Extract the [X, Y] coordinate from the center of the cell holding the provided text.  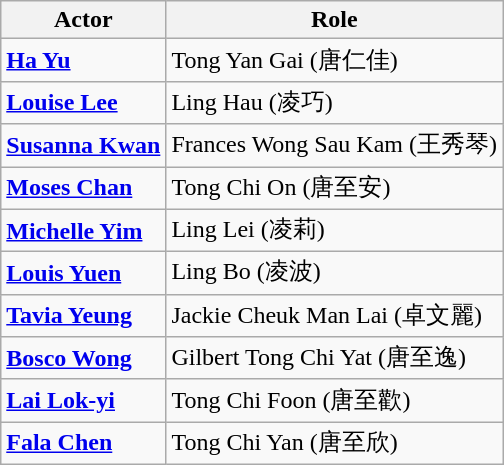
Frances Wong Sau Kam (王秀琴) [334, 146]
Ha Yu [84, 60]
Tavia Yeung [84, 316]
Louis Yuen [84, 274]
Michelle Yim [84, 230]
Tong Chi Foon (唐至歡) [334, 400]
Ling Bo (凌波) [334, 274]
Jackie Cheuk Man Lai (卓文麗) [334, 316]
Ling Lei (凌莉) [334, 230]
Lai Lok-yi [84, 400]
Ling Hau (凌巧) [334, 102]
Moses Chan [84, 188]
Fala Chen [84, 444]
Tong Yan Gai (唐仁佳) [334, 60]
Tong Chi Yan (唐至欣) [334, 444]
Actor [84, 20]
Louise Lee [84, 102]
Gilbert Tong Chi Yat (唐至逸) [334, 358]
Tong Chi On (唐至安) [334, 188]
Susanna Kwan [84, 146]
Bosco Wong [84, 358]
Role [334, 20]
